Extract the [X, Y] coordinate from the center of the cell holding the provided text.  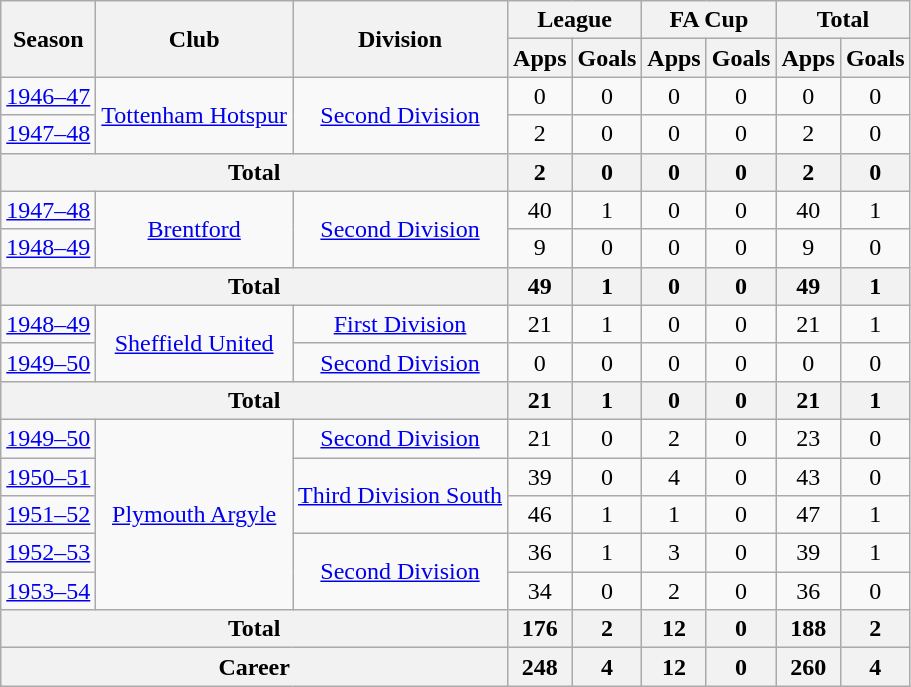
Sheffield United [194, 343]
League [575, 20]
Brentford [194, 229]
176 [540, 629]
Third Division South [400, 496]
Tottenham Hotspur [194, 115]
46 [540, 515]
1950–51 [48, 477]
188 [808, 629]
1951–52 [48, 515]
Career [254, 667]
Plymouth Argyle [194, 514]
23 [808, 438]
1946–47 [48, 96]
1952–53 [48, 553]
248 [540, 667]
Season [48, 39]
260 [808, 667]
FA Cup [709, 20]
47 [808, 515]
34 [540, 591]
First Division [400, 324]
1953–54 [48, 591]
43 [808, 477]
Club [194, 39]
Division [400, 39]
3 [674, 553]
